Capture the cell that displays the provided text and extract its [x, y] central coordinate. 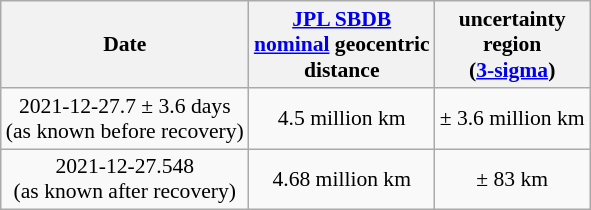
Date [125, 44]
± 83 km [512, 180]
± 3.6 million km [512, 118]
JPL SBDBnominal geocentricdistance [342, 44]
uncertaintyregion(3-sigma) [512, 44]
4.5 million km [342, 118]
2021-12-27.548(as known after recovery) [125, 180]
4.68 million km [342, 180]
2021-12-27.7 ± 3.6 days (as known before recovery) [125, 118]
